From the cell containing the given text, extract its center point as [x, y] coordinate. 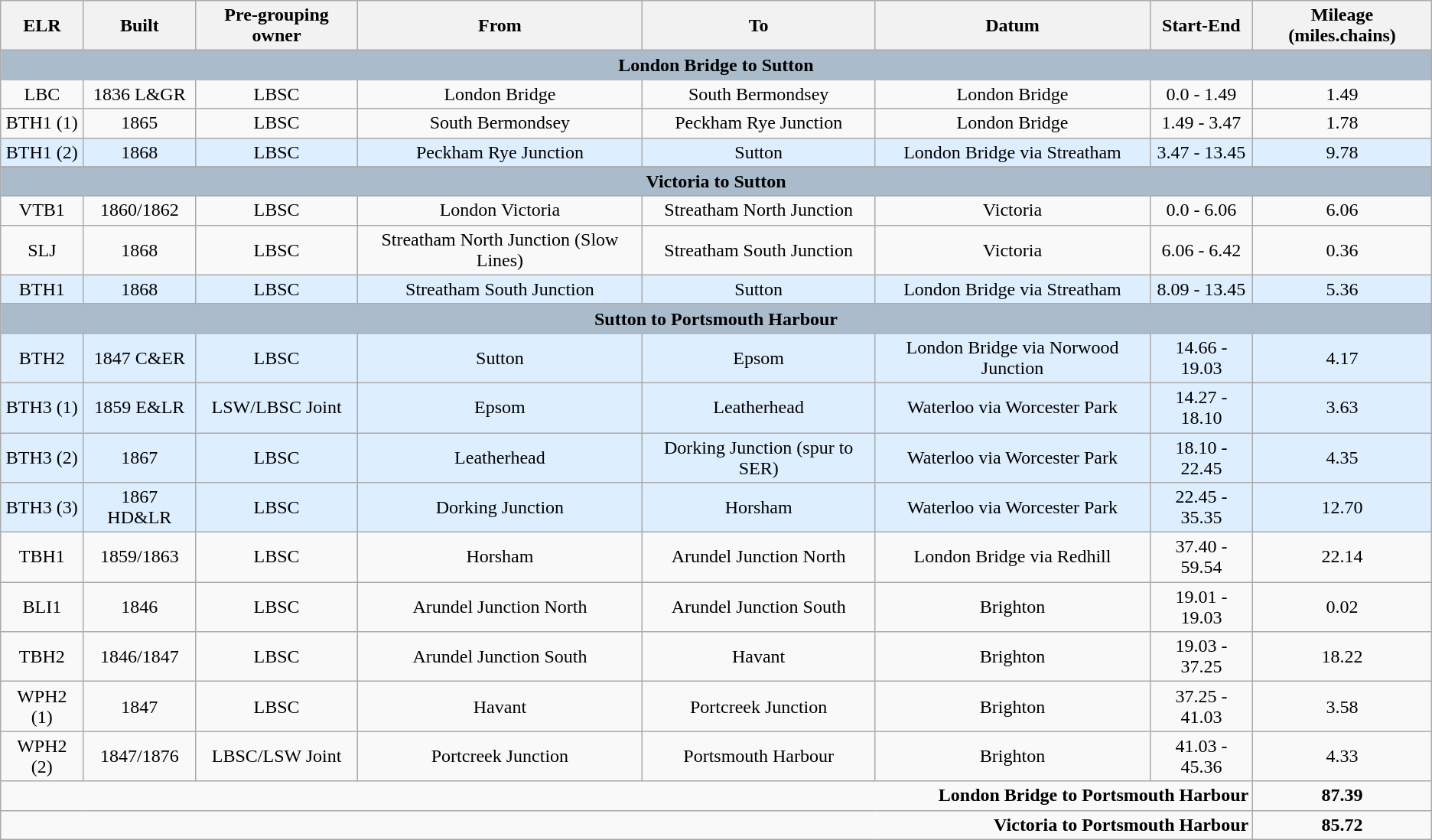
London Victoria [500, 210]
LBC [42, 94]
1865 [139, 123]
37.25 - 41.03 [1201, 707]
41.03 - 45.36 [1201, 756]
1846 [139, 607]
1846/1847 [139, 656]
WPH2 (1) [42, 707]
Streatham North Junction (Slow Lines) [500, 249]
18.22 [1342, 656]
Built [139, 26]
London Bridge via Norwood Junction [1013, 358]
BTH3 (2) [42, 457]
22.45 - 35.35 [1201, 508]
WPH2 (2) [42, 756]
Victoria to Portsmouth Harbour [627, 825]
ELR [42, 26]
6.06 - 6.42 [1201, 249]
BTH1 (2) [42, 152]
1836 L&GR [139, 94]
12.70 [1342, 508]
3.58 [1342, 707]
London Bridge to Sutton [716, 65]
19.01 - 19.03 [1201, 607]
0.0 - 6.06 [1201, 210]
1847 [139, 707]
1860/1862 [139, 210]
1.49 - 3.47 [1201, 123]
0.02 [1342, 607]
LSW/LBSC Joint [277, 407]
LBSC/LSW Joint [277, 756]
1859/1863 [139, 557]
0.36 [1342, 249]
Start-End [1201, 26]
0.0 - 1.49 [1201, 94]
1859 E&LR [139, 407]
London Bridge to Portsmouth Harbour [627, 796]
5.36 [1342, 289]
9.78 [1342, 152]
From [500, 26]
TBH1 [42, 557]
85.72 [1342, 825]
Datum [1013, 26]
Victoria to Sutton [716, 181]
18.10 - 22.45 [1201, 457]
BTH1 (1) [42, 123]
BTH2 [42, 358]
87.39 [1342, 796]
1.49 [1342, 94]
Sutton to Portsmouth Harbour [716, 318]
TBH2 [42, 656]
22.14 [1342, 557]
Dorking Junction [500, 508]
1847/1876 [139, 756]
BLI1 [42, 607]
1847 C&ER [139, 358]
37.40 - 59.54 [1201, 557]
Mileage (miles.chains) [1342, 26]
Streatham North Junction [759, 210]
BTH3 (1) [42, 407]
1.78 [1342, 123]
3.63 [1342, 407]
1867 [139, 457]
8.09 - 13.45 [1201, 289]
SLJ [42, 249]
4.35 [1342, 457]
14.27 - 18.10 [1201, 407]
6.06 [1342, 210]
3.47 - 13.45 [1201, 152]
BTH3 (3) [42, 508]
14.66 - 19.03 [1201, 358]
19.03 - 37.25 [1201, 656]
Pre-grouping owner [277, 26]
VTB1 [42, 210]
Dorking Junction (spur to SER) [759, 457]
4.17 [1342, 358]
BTH1 [42, 289]
Portsmouth Harbour [759, 756]
London Bridge via Redhill [1013, 557]
1867 HD&LR [139, 508]
To [759, 26]
4.33 [1342, 756]
